Pinpoint the cell where the given text exists, returning its (x, y) midpoint coordinate. 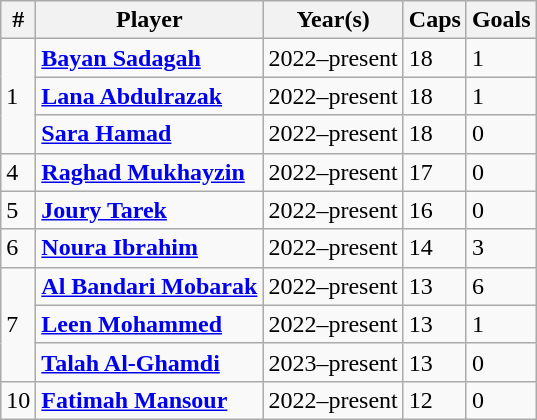
14 (434, 248)
Talah Al-Ghamdi (150, 362)
17 (434, 172)
12 (434, 400)
16 (434, 210)
Raghad Mukhayzin (150, 172)
Player (150, 20)
Caps (434, 20)
Lana Abdulrazak (150, 96)
Fatimah Mansour (150, 400)
Joury Tarek (150, 210)
3 (501, 248)
# (18, 20)
Sara Hamad (150, 134)
Bayan Sadagah (150, 58)
4 (18, 172)
5 (18, 210)
7 (18, 324)
Leen Mohammed (150, 324)
Year(s) (333, 20)
Al Bandari Mobarak (150, 286)
2023–present (333, 362)
Goals (501, 20)
10 (18, 400)
Noura Ibrahim (150, 248)
